Search for the cell housing the specified text and yield its [X, Y] center coordinate. 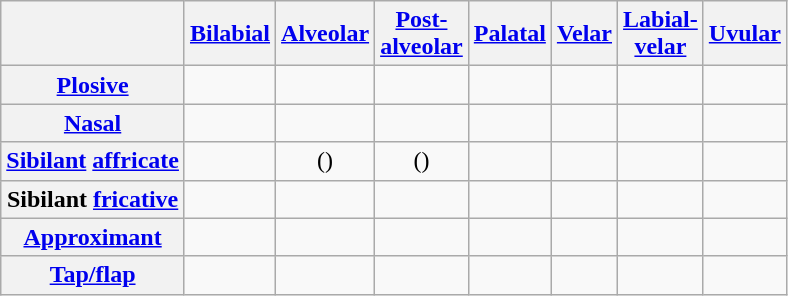
Approximant [93, 237]
Palatal [510, 34]
Tap/flap [93, 275]
Velar [584, 34]
Sibilant fricative [93, 199]
Nasal [93, 123]
Labial-velar [661, 34]
Uvular [744, 34]
Post-alveolar [422, 34]
Bilabial [230, 34]
Alveolar [326, 34]
Sibilant affricate [93, 161]
Plosive [93, 85]
